Identify which cell holds the provided text, then report its [X, Y] central coordinate. 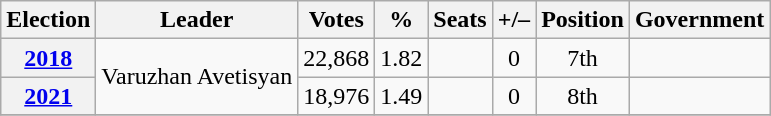
Votes [336, 20]
1.49 [402, 96]
Seats [460, 20]
+/– [514, 20]
Varuzhan Avetisyan [197, 77]
2018 [48, 58]
8th [583, 96]
18,976 [336, 96]
Position [583, 20]
Election [48, 20]
22,868 [336, 58]
Government [699, 20]
% [402, 20]
7th [583, 58]
Leader [197, 20]
2021 [48, 96]
1.82 [402, 58]
